Capture the cell that displays the provided text and extract its (X, Y) central coordinate. 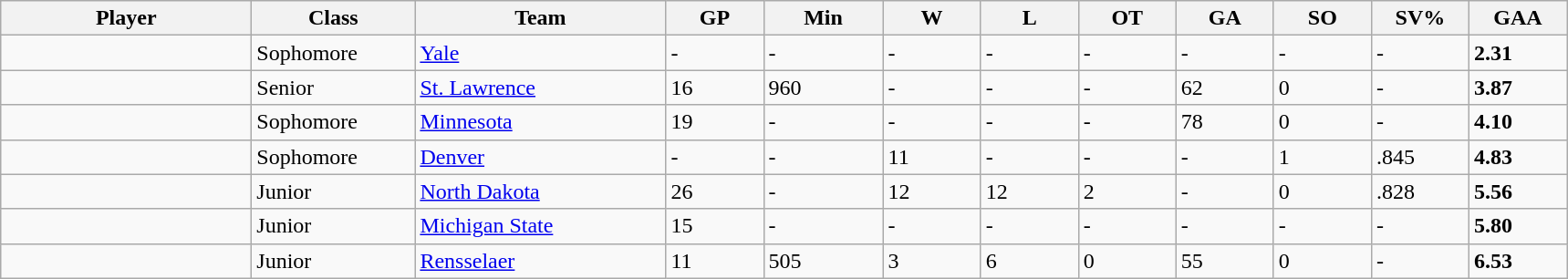
Team (540, 18)
SO (1323, 18)
W (932, 18)
Min (823, 18)
GA (1224, 18)
North Dakota (540, 191)
19 (715, 122)
Minnesota (540, 122)
GP (715, 18)
5.80 (1518, 226)
Michigan State (540, 226)
1 (1323, 157)
GAA (1518, 18)
6 (1029, 261)
4.83 (1518, 157)
26 (715, 191)
3 (932, 261)
960 (823, 88)
5.56 (1518, 191)
OT (1127, 18)
505 (823, 261)
Player (126, 18)
SV% (1419, 18)
55 (1224, 261)
2.31 (1518, 53)
Denver (540, 157)
3.87 (1518, 88)
Senior (334, 88)
Rensselaer (540, 261)
.845 (1419, 157)
78 (1224, 122)
L (1029, 18)
15 (715, 226)
4.10 (1518, 122)
.828 (1419, 191)
Class (334, 18)
Yale (540, 53)
62 (1224, 88)
St. Lawrence (540, 88)
16 (715, 88)
2 (1127, 191)
6.53 (1518, 261)
